Output the (X, Y) coordinate of the center of the cell containing the given text.  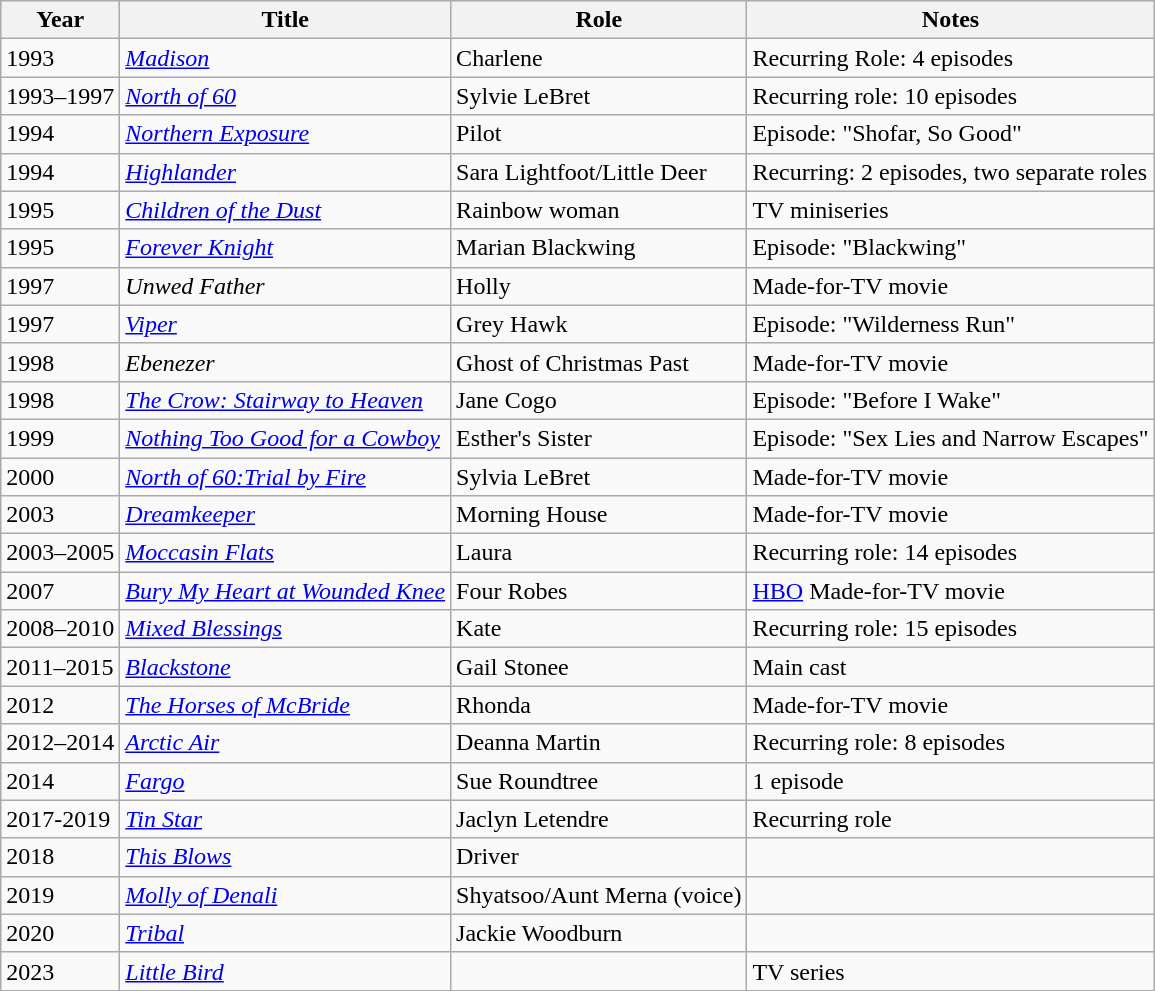
Episode: "Sex Lies and Narrow Escapes" (950, 438)
Charlene (599, 58)
HBO Made-for-TV movie (950, 591)
Shyatsoo/Aunt Merna (voice) (599, 895)
Gail Stonee (599, 667)
This Blows (286, 857)
Recurring role: 8 episodes (950, 743)
2019 (60, 895)
Kate (599, 629)
Episode: "Blackwing" (950, 248)
1993 (60, 58)
Laura (599, 553)
Recurring role: 15 episodes (950, 629)
Little Bird (286, 971)
Marian Blackwing (599, 248)
Tribal (286, 933)
2017-2019 (60, 819)
Sue Roundtree (599, 781)
Morning House (599, 515)
Unwed Father (286, 286)
Recurring role: 10 episodes (950, 96)
Madison (286, 58)
Forever Knight (286, 248)
Arctic Air (286, 743)
Episode: "Wilderness Run" (950, 324)
Fargo (286, 781)
Moccasin Flats (286, 553)
1999 (60, 438)
2012–2014 (60, 743)
Esther's Sister (599, 438)
Recurring role (950, 819)
Jane Cogo (599, 400)
2023 (60, 971)
Sylvie LeBret (599, 96)
Molly of Denali (286, 895)
Recurring: 2 episodes, two separate roles (950, 172)
Episode: "Before I Wake" (950, 400)
2007 (60, 591)
Bury My Heart at Wounded Knee (286, 591)
Rainbow woman (599, 210)
The Horses of McBride (286, 705)
North of 60 (286, 96)
Jackie Woodburn (599, 933)
1 episode (950, 781)
The Crow: Stairway to Heaven (286, 400)
Highlander (286, 172)
2003–2005 (60, 553)
2014 (60, 781)
Northern Exposure (286, 134)
Blackstone (286, 667)
Sylvia LeBret (599, 477)
Sara Lightfoot/Little Deer (599, 172)
Deanna Martin (599, 743)
Role (599, 20)
Jaclyn Letendre (599, 819)
2020 (60, 933)
Rhonda (599, 705)
Title (286, 20)
1993–1997 (60, 96)
Notes (950, 20)
Nothing Too Good for a Cowboy (286, 438)
Driver (599, 857)
Children of the Dust (286, 210)
Main cast (950, 667)
North of 60:Trial by Fire (286, 477)
Recurring role: 14 episodes (950, 553)
2003 (60, 515)
TV miniseries (950, 210)
2008–2010 (60, 629)
Four Robes (599, 591)
Year (60, 20)
2012 (60, 705)
Mixed Blessings (286, 629)
Ebenezer (286, 362)
Recurring Role: 4 episodes (950, 58)
Ghost of Christmas Past (599, 362)
Dreamkeeper (286, 515)
2000 (60, 477)
2011–2015 (60, 667)
Pilot (599, 134)
Episode: "Shofar, So Good" (950, 134)
Tin Star (286, 819)
TV series (950, 971)
Grey Hawk (599, 324)
Holly (599, 286)
Viper (286, 324)
2018 (60, 857)
